Locate the cell with the specified text and output its [x, y] center coordinate. 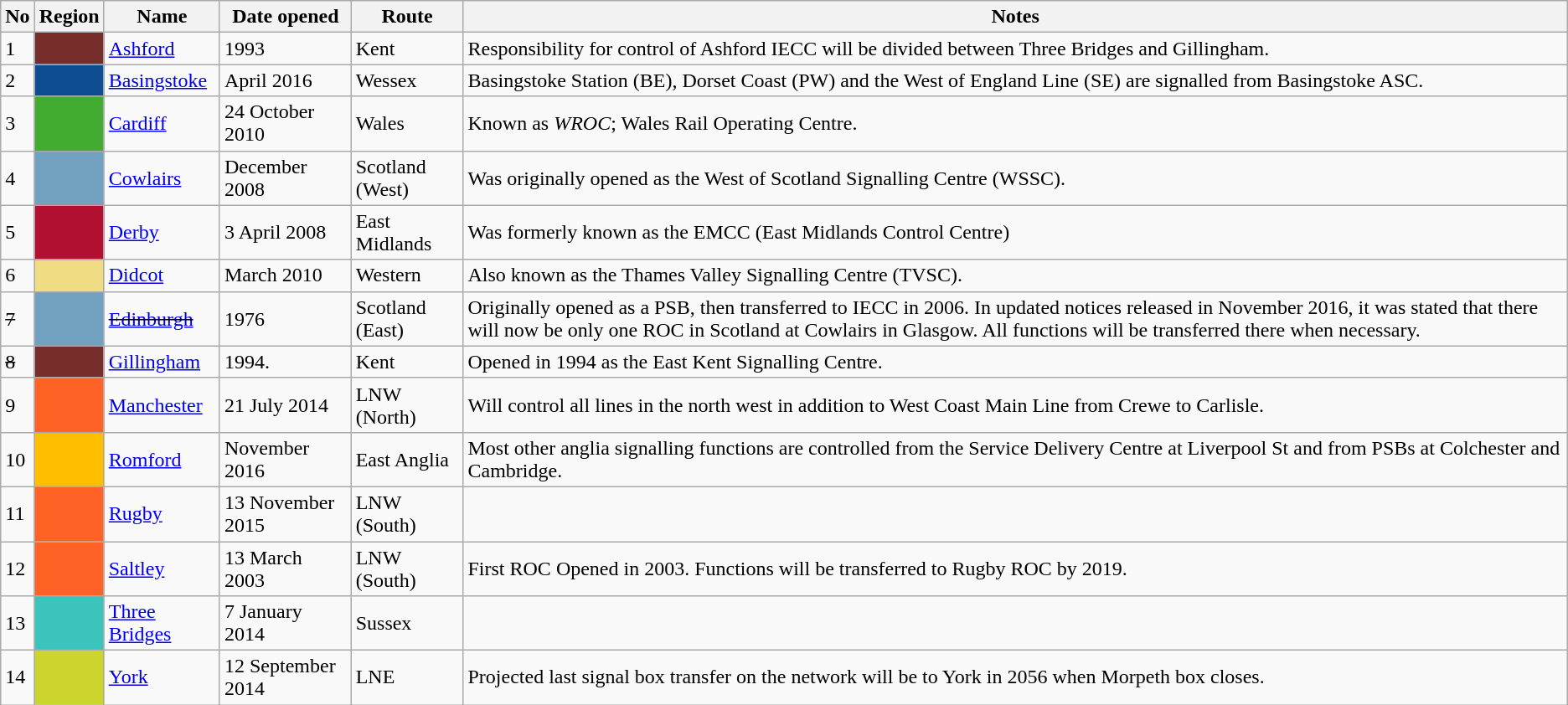
8 [18, 362]
March 2010 [285, 275]
Known as WROC; Wales Rail Operating Centre. [1015, 124]
Edinburgh [162, 318]
Didcot [162, 275]
Was formerly known as the EMCC (East Midlands Control Centre) [1015, 233]
York [162, 678]
Notes [1015, 17]
Wessex [407, 80]
14 [18, 678]
Romford [162, 459]
12 September 2014 [285, 678]
Projected last signal box transfer on the network will be to York in 2056 when Morpeth box closes. [1015, 678]
1994. [285, 362]
First ROC Opened in 2003. Functions will be transferred to Rugby ROC by 2019. [1015, 568]
10 [18, 459]
9 [18, 405]
Date opened [285, 17]
Scotland (West) [407, 178]
5 [18, 233]
21 July 2014 [285, 405]
12 [18, 568]
No [18, 17]
Cowlairs [162, 178]
Also known as the Thames Valley Signalling Centre (TVSC). [1015, 275]
LNE [407, 678]
1 [18, 49]
Scotland (East) [407, 318]
Opened in 1994 as the East Kent Signalling Centre. [1015, 362]
April 2016 [285, 80]
1976 [285, 318]
13 [18, 623]
6 [18, 275]
3 April 2008 [285, 233]
Rugby [162, 514]
Three Bridges [162, 623]
Wales [407, 124]
Basingstoke [162, 80]
East Anglia [407, 459]
Derby [162, 233]
2 [18, 80]
Route [407, 17]
24 October 2010 [285, 124]
Manchester [162, 405]
13 March 2003 [285, 568]
4 [18, 178]
Most other anglia signalling functions are controlled from the Service Delivery Centre at Liverpool St and from PSBs at Colchester and Cambridge. [1015, 459]
Will control all lines in the north west in addition to West Coast Main Line from Crewe to Carlisle. [1015, 405]
11 [18, 514]
1993 [285, 49]
7 January 2014 [285, 623]
13 November 2015 [285, 514]
Western [407, 275]
Sussex [407, 623]
7 [18, 318]
LNW (North) [407, 405]
Was originally opened as the West of Scotland Signalling Centre (WSSC). [1015, 178]
December 2008 [285, 178]
Gillingham [162, 362]
Ashford [162, 49]
Saltley [162, 568]
Responsibility for control of Ashford IECC will be divided between Three Bridges and Gillingham. [1015, 49]
Basingstoke Station (BE), Dorset Coast (PW) and the West of England Line (SE) are signalled from Basingstoke ASC. [1015, 80]
East Midlands [407, 233]
Cardiff [162, 124]
Region [69, 17]
Name [162, 17]
3 [18, 124]
November 2016 [285, 459]
